From the cell containing the given text, extract its center point as [X, Y] coordinate. 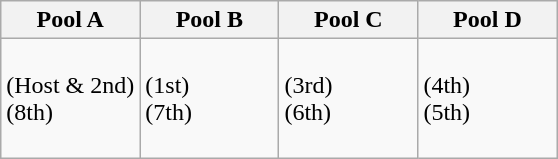
(1st) (7th) [210, 98]
Pool B [210, 20]
(4th) (5th) [488, 98]
Pool C [348, 20]
(3rd) (6th) [348, 98]
(Host & 2nd) (8th) [70, 98]
Pool D [488, 20]
Pool A [70, 20]
